Determine the (x, y) coordinate at the center of the cell enclosing the given text.  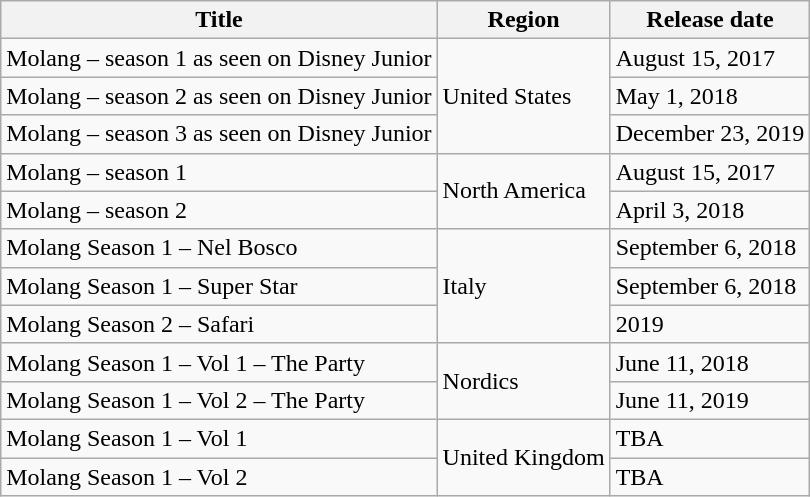
United States (524, 96)
Molang Season 1 – Vol 1 (219, 438)
Molang – season 3 as seen on Disney Junior (219, 134)
Molang Season 2 – Safari (219, 324)
Molang – season 2 as seen on Disney Junior (219, 96)
2019 (710, 324)
Molang Season 1 – Vol 1 – The Party (219, 362)
April 3, 2018 (710, 210)
June 11, 2019 (710, 400)
Nordics (524, 381)
United Kingdom (524, 457)
Release date (710, 20)
June 11, 2018 (710, 362)
Molang Season 1 – Vol 2 – The Party (219, 400)
Molang Season 1 – Nel Bosco (219, 248)
Molang – season 1 as seen on Disney Junior (219, 58)
Molang – season 1 (219, 172)
North America (524, 191)
Italy (524, 286)
Molang – season 2 (219, 210)
Title (219, 20)
December 23, 2019 (710, 134)
May 1, 2018 (710, 96)
Molang Season 1 – Super Star (219, 286)
Molang Season 1 – Vol 2 (219, 477)
Region (524, 20)
